Identify which cell holds the provided text, then report its (x, y) central coordinate. 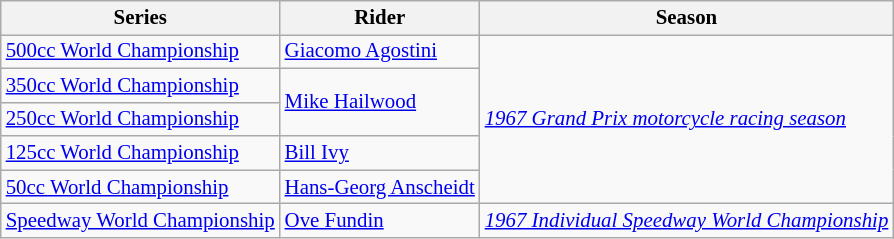
Giacomo Agostini (380, 51)
Ove Fundin (380, 221)
1967 Grand Prix motorcycle racing season (687, 118)
1967 Individual Speedway World Championship (687, 221)
Rider (380, 18)
Speedway World Championship (140, 221)
Hans-Georg Anscheidt (380, 187)
Series (140, 18)
125cc World Championship (140, 153)
250cc World Championship (140, 119)
Season (687, 18)
500cc World Championship (140, 51)
Mike Hailwood (380, 102)
Bill Ivy (380, 153)
50cc World Championship (140, 187)
350cc World Championship (140, 85)
